For the text-containing cell, return its midpoint in (X, Y) coordinate format. 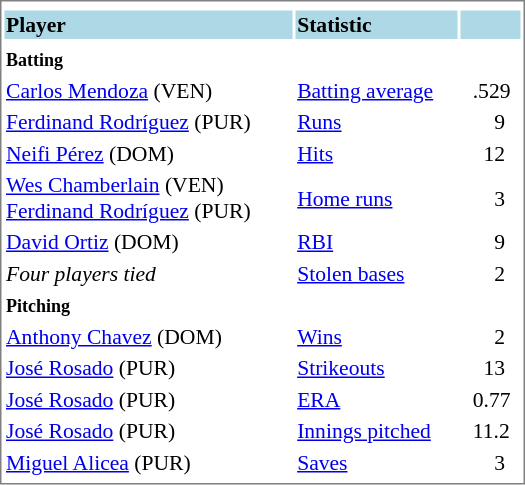
RBI (377, 242)
Pitching (148, 305)
13 (490, 368)
ERA (377, 400)
Saves (377, 462)
11.2 (490, 431)
Ferdinand Rodríguez (PUR) (148, 122)
Anthony Chavez (DOM) (148, 336)
Batting (148, 59)
12 (490, 154)
Wins (377, 336)
Four players tied (148, 274)
Player (148, 24)
Strikeouts (377, 368)
Batting average (377, 90)
Stolen bases (377, 274)
David Ortiz (DOM) (148, 242)
.529 (490, 90)
Innings pitched (377, 431)
0.77 (490, 400)
Hits (377, 154)
Miguel Alicea (PUR) (148, 462)
Statistic (377, 24)
Home runs (377, 198)
Runs (377, 122)
Wes Chamberlain (VEN)Ferdinand Rodríguez (PUR) (148, 198)
Neifi Pérez (DOM) (148, 154)
Carlos Mendoza (VEN) (148, 90)
